Capture the cell that displays the provided text and extract its (x, y) central coordinate. 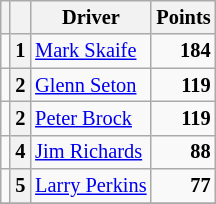
184 (183, 51)
Mark Skaife (90, 51)
5 (20, 186)
Larry Perkins (90, 186)
Peter Brock (90, 118)
Jim Richards (90, 152)
1 (20, 51)
88 (183, 152)
Driver (90, 17)
Glenn Seton (90, 85)
77 (183, 186)
4 (20, 152)
Points (183, 17)
